Search for the cell housing the specified text and yield its (X, Y) center coordinate. 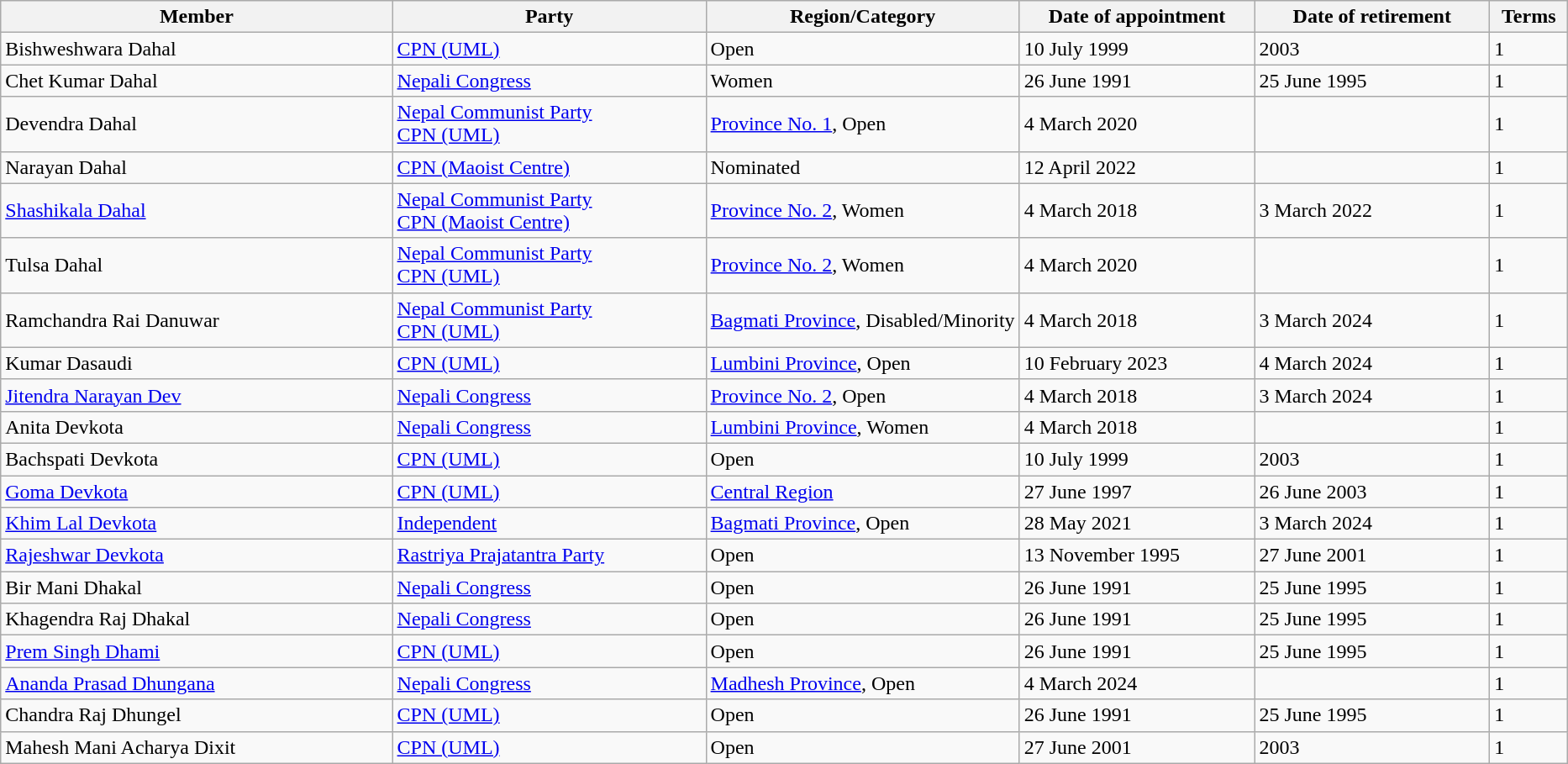
Chandra Raj Dhungel (197, 715)
Region/Category (862, 17)
Independent (550, 524)
28 May 2021 (1137, 524)
Nominated (862, 167)
Province No. 2, Open (862, 395)
Province No. 1, Open (862, 124)
10 February 2023 (1137, 363)
13 November 1995 (1137, 556)
Kumar Dasaudi (197, 363)
Rastriya Prajatantra Party (550, 556)
3 March 2022 (1372, 210)
Rajeshwar Devkota (197, 556)
Khim Lal Devkota (197, 524)
Bachspati Devkota (197, 459)
Date of retirement (1372, 17)
Chet Kumar Dahal (197, 81)
Bir Mani Dhakal (197, 587)
Women (862, 81)
12 April 2022 (1137, 167)
Jitendra Narayan Dev (197, 395)
Lumbini Province, Women (862, 427)
CPN (Maoist Centre) (550, 167)
Anita Devkota (197, 427)
Narayan Dahal (197, 167)
26 June 2003 (1372, 492)
Ananda Prasad Dhungana (197, 683)
Ramchandra Rai Danuwar (197, 319)
Khagendra Raj Dhakal (197, 619)
Date of appointment (1137, 17)
Mahesh Mani Acharya Dixit (197, 747)
Central Region (862, 492)
Bishweshwara Dahal (197, 49)
Bagmati Province, Disabled/Minority (862, 319)
Party (550, 17)
Prem Singh Dhami (197, 651)
Lumbini Province, Open (862, 363)
Nepal Communist PartyCPN (Maoist Centre) (550, 210)
Devendra Dahal (197, 124)
Bagmati Province, Open (862, 524)
Tulsa Dahal (197, 266)
Terms (1529, 17)
27 June 1997 (1137, 492)
Member (197, 17)
Madhesh Province, Open (862, 683)
Goma Devkota (197, 492)
Shashikala Dahal (197, 210)
